Output the (X, Y) coordinate of the center of the cell containing the given text.  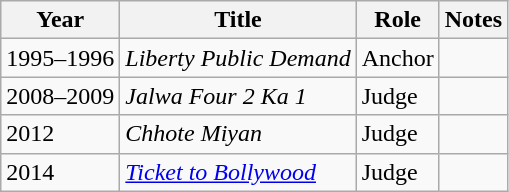
Liberty Public Demand (238, 58)
Year (60, 20)
Ticket to Bollywood (238, 172)
Anchor (398, 58)
Notes (473, 20)
2008–2009 (60, 96)
Role (398, 20)
Chhote Miyan (238, 134)
Jalwa Four 2 Ka 1 (238, 96)
1995–1996 (60, 58)
2012 (60, 134)
2014 (60, 172)
Title (238, 20)
